Return (X, Y) of the center of cell containing provided text 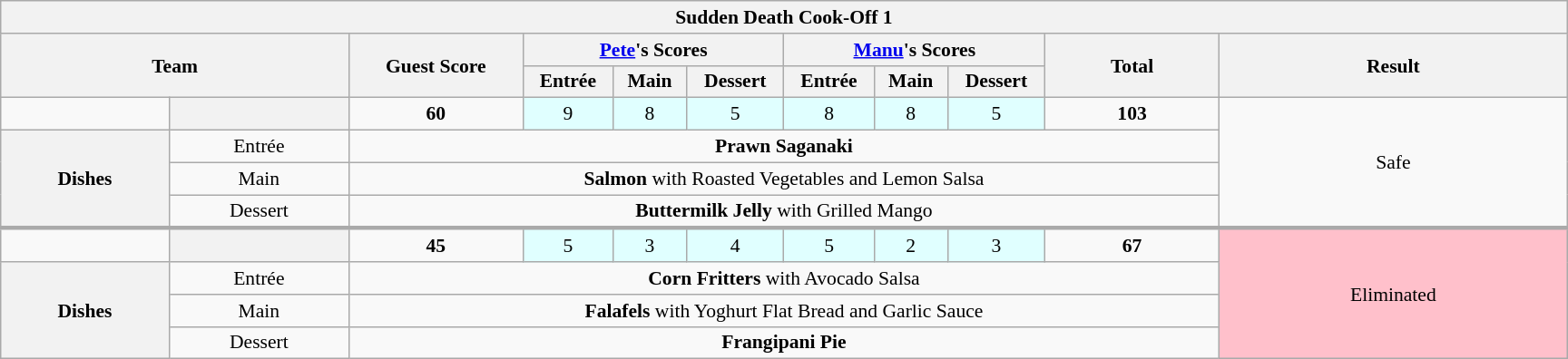
Sudden Death Cook-Off 1 (784, 17)
Manu's Scores (915, 50)
Prawn Saganaki (784, 147)
9 (568, 114)
Pete's Scores (653, 50)
Salmon with Roasted Vegetables and Lemon Salsa (784, 179)
103 (1132, 114)
Safe (1393, 163)
Team (175, 65)
2 (911, 245)
67 (1132, 245)
Buttermilk Jelly with Grilled Mango (784, 212)
60 (436, 114)
Guest Score (436, 65)
Result (1393, 65)
Eliminated (1393, 294)
Falafels with Yoghurt Flat Bread and Garlic Sauce (784, 311)
Total (1132, 65)
Frangipani Pie (784, 343)
Corn Fritters with Avocado Salsa (784, 278)
45 (436, 245)
4 (735, 245)
